Detect which cell encompasses the target text, then output its (X, Y) center coordinate. 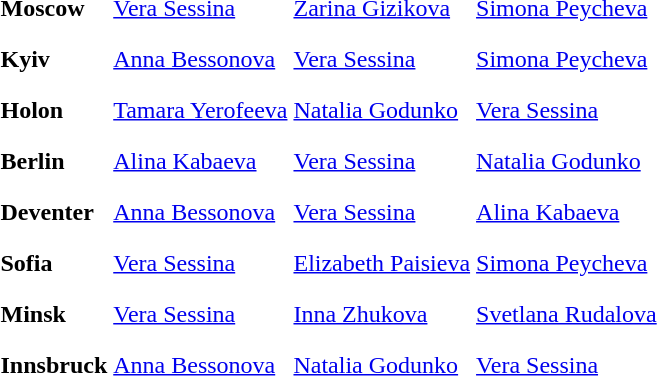
Inna Zhukova (382, 314)
Natalia Godunko (382, 110)
Tamara Yerofeeva (200, 110)
Elizabeth Paisieva (382, 263)
Alina Kabaeva (200, 161)
